Scan for the cell matching the given text and deliver its [X, Y] coordinate at center. 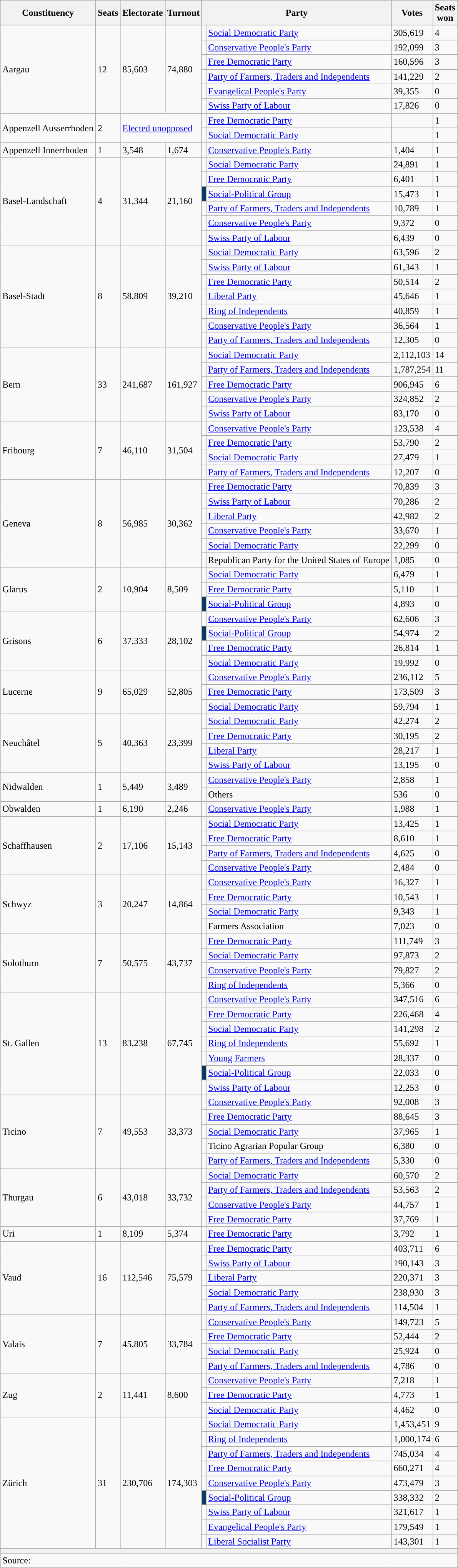
173,509 [412, 692]
40,363 [143, 743]
5,449 [143, 787]
149,723 [412, 1322]
53,790 [412, 443]
56,985 [143, 523]
10,904 [143, 589]
85,603 [143, 69]
Appenzell Ausserrhoden [48, 128]
190,143 [412, 1263]
3,548 [143, 150]
33,373 [183, 1131]
8,600 [183, 1395]
Basel-Stadt [48, 296]
Bern [48, 384]
23,399 [183, 743]
112,546 [143, 1278]
39,210 [183, 296]
220,371 [412, 1278]
160,596 [412, 62]
5,110 [412, 589]
9,343 [412, 912]
37,333 [143, 640]
123,538 [412, 428]
74,880 [183, 69]
2,858 [412, 780]
Valais [48, 1344]
Nidwalden [48, 787]
52,805 [183, 692]
12,253 [412, 1087]
2,112,103 [412, 355]
1,085 [412, 560]
Party [297, 13]
2,246 [183, 809]
Obwalden [48, 809]
53,563 [412, 1190]
50,514 [412, 282]
3,489 [183, 787]
75,579 [183, 1278]
44,757 [412, 1205]
13 [108, 1043]
Lucerne [48, 692]
8,610 [412, 838]
St. Gallen [48, 1043]
5,374 [183, 1234]
403,711 [412, 1249]
305,619 [412, 33]
11,441 [143, 1395]
238,930 [412, 1292]
45,805 [143, 1344]
61,343 [412, 267]
14 [445, 355]
30,362 [183, 523]
43,737 [183, 963]
Zug [48, 1395]
4,462 [412, 1410]
Thurgau [48, 1197]
6,479 [412, 575]
1,000,174 [412, 1439]
16 [108, 1278]
92,008 [412, 1102]
15,143 [183, 846]
88,645 [412, 1117]
174,303 [183, 1483]
42,982 [412, 516]
4,786 [412, 1366]
33,732 [183, 1197]
Schaffhausen [48, 846]
31,504 [183, 450]
6,380 [412, 1146]
4,893 [412, 604]
Seats [108, 13]
Others [299, 794]
4,625 [412, 853]
5,330 [412, 1161]
338,332 [412, 1498]
8,109 [143, 1234]
Solothurn [48, 963]
83,170 [412, 413]
45,646 [412, 296]
28,217 [412, 751]
6,439 [412, 238]
Vaud [48, 1278]
16,327 [412, 882]
192,099 [412, 47]
67,745 [183, 1043]
10,789 [412, 209]
906,945 [412, 384]
Constituency [48, 13]
22,299 [412, 545]
9,372 [412, 223]
17,826 [412, 106]
7,023 [412, 926]
39,355 [412, 91]
3,792 [412, 1234]
37,769 [412, 1219]
70,839 [412, 487]
Zürich [48, 1483]
31 [108, 1483]
161,927 [183, 384]
70,286 [412, 501]
Elected unopposed [161, 128]
347,516 [412, 1000]
226,468 [412, 1014]
Turnout [183, 13]
5,366 [412, 985]
50,575 [143, 963]
660,271 [412, 1468]
Votes [412, 13]
33,670 [412, 531]
2,484 [412, 868]
63,596 [412, 252]
8,509 [183, 589]
1,988 [412, 809]
27,479 [412, 458]
14,864 [183, 904]
12 [108, 69]
Farmers Association [299, 926]
31,344 [143, 201]
473,479 [412, 1483]
Neuchâtel [48, 743]
62,606 [412, 619]
1,404 [412, 150]
Geneva [48, 523]
37,965 [412, 1131]
59,794 [412, 707]
1,787,254 [412, 369]
Source: [229, 1560]
114,504 [412, 1307]
42,274 [412, 721]
49,553 [143, 1131]
Basel-Landschaft [48, 201]
79,827 [412, 970]
179,549 [412, 1527]
Electorate [143, 13]
40,859 [412, 311]
13,425 [412, 824]
17,106 [143, 846]
54,974 [412, 633]
33,784 [183, 1344]
1,674 [183, 150]
236,112 [412, 677]
Glarus [48, 589]
13,195 [412, 765]
36,564 [412, 326]
Republican Party for the United States of Europe [299, 560]
30,195 [412, 736]
Aargau [48, 69]
324,852 [412, 399]
Ticino [48, 1131]
Uri [48, 1234]
745,034 [412, 1454]
55,692 [412, 1043]
24,891 [412, 164]
Seatswon [445, 13]
Young Farmers [299, 1058]
6,190 [143, 809]
230,706 [143, 1483]
20,247 [143, 904]
536 [412, 794]
141,298 [412, 1029]
111,749 [412, 941]
46,110 [143, 450]
1,453,451 [412, 1424]
143,301 [412, 1541]
33 [108, 384]
321,617 [412, 1512]
6,401 [412, 179]
4,773 [412, 1395]
83,238 [143, 1043]
Appenzell Innerrhoden [48, 150]
58,809 [143, 296]
Ticino Agrarian Popular Group [299, 1146]
10,543 [412, 897]
Fribourg [48, 450]
26,814 [412, 648]
19,992 [412, 662]
Liberal Socialist Party [299, 1541]
97,873 [412, 956]
141,229 [412, 77]
21,160 [183, 201]
12,207 [412, 472]
11 [445, 369]
Schwyz [48, 904]
12,305 [412, 340]
28,337 [412, 1058]
60,570 [412, 1175]
7,218 [412, 1381]
65,029 [143, 692]
52,444 [412, 1336]
15,473 [412, 194]
241,687 [143, 384]
28,102 [183, 640]
Grisons [48, 640]
43,018 [143, 1197]
22,033 [412, 1073]
25,924 [412, 1351]
